Determine the [x, y] coordinate at the center of the cell enclosing the given text.  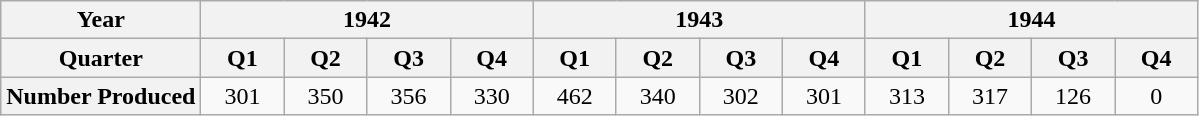
Quarter [101, 58]
317 [990, 96]
Number Produced [101, 96]
302 [740, 96]
356 [408, 96]
1942 [367, 20]
0 [1156, 96]
340 [658, 96]
1944 [1031, 20]
462 [574, 96]
350 [326, 96]
1943 [699, 20]
126 [1074, 96]
Year [101, 20]
313 [906, 96]
330 [492, 96]
